Search for the cell housing the specified text and yield its (X, Y) center coordinate. 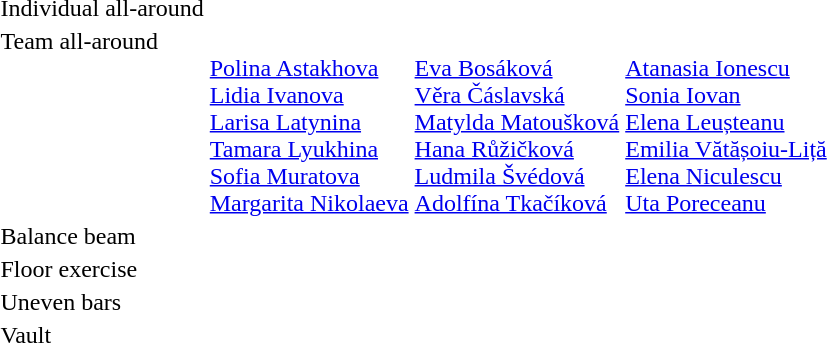
Polina AstakhovaLidia IvanovaLarisa LatyninaTamara LyukhinaSofia MuratovaMargarita Nikolaeva (309, 122)
Eva BosákováVěra ČáslavskáMatylda MatouškováHana RůžičkováLudmila ŠvédováAdolfína Tkačíková (517, 122)
